Extract the [x, y] coordinate from the center of the cell holding the provided text.  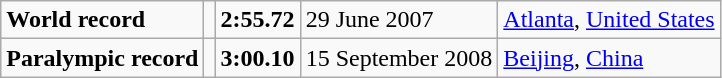
Paralympic record [102, 58]
Atlanta, United States [609, 20]
Beijing, China [609, 58]
3:00.10 [258, 58]
World record [102, 20]
15 September 2008 [399, 58]
29 June 2007 [399, 20]
2:55.72 [258, 20]
